For the text-containing cell, return its midpoint in [X, Y] coordinate format. 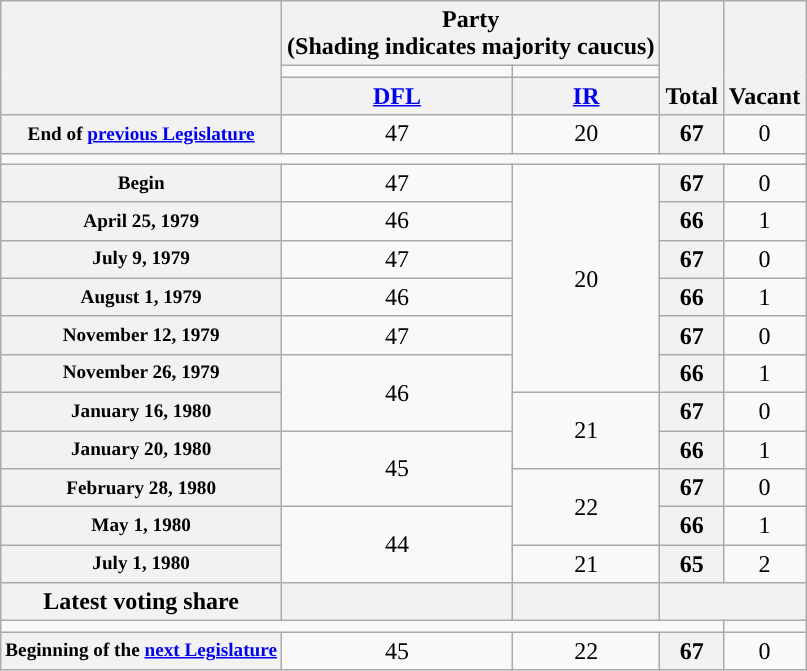
DFL [398, 96]
August 1, 1979 [142, 297]
Begin [142, 183]
January 16, 1980 [142, 411]
44 [398, 545]
Latest voting share [142, 602]
January 20, 1980 [142, 449]
November 26, 1979 [142, 373]
65 [692, 564]
May 1, 1980 [142, 526]
July 1, 1980 [142, 564]
Vacant [764, 58]
Total [692, 58]
April 25, 1979 [142, 221]
July 9, 1979 [142, 259]
End of previous Legislature [142, 134]
Party (Shading indicates majority caucus) [471, 34]
November 12, 1979 [142, 335]
Beginning of the next Legislature [142, 651]
IR [586, 96]
February 28, 1980 [142, 488]
2 [764, 564]
